Return the (X, Y) coordinate for the center point of the cell that contains the specified text.  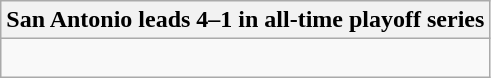
San Antonio leads 4–1 in all-time playoff series (246, 20)
